Identify which cell holds the provided text, then report its (x, y) central coordinate. 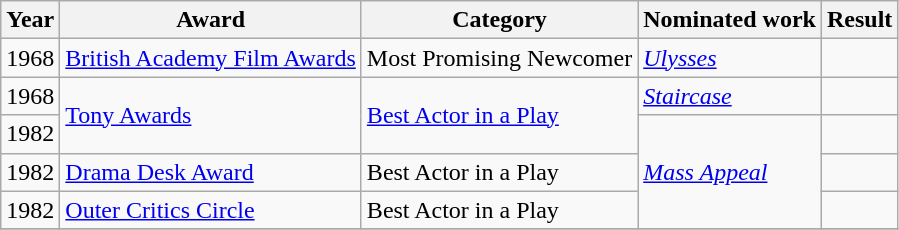
Category (499, 20)
Outer Critics Circle (211, 210)
Year (30, 20)
Staircase (730, 96)
Mass Appeal (730, 172)
Result (859, 20)
Nominated work (730, 20)
Ulysses (730, 58)
British Academy Film Awards (211, 58)
Award (211, 20)
Tony Awards (211, 115)
Drama Desk Award (211, 172)
Most Promising Newcomer (499, 58)
